Output the [X, Y] coordinate of the center of the cell containing the given text.  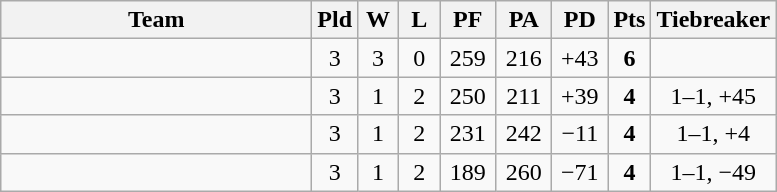
Pts [630, 20]
250 [468, 96]
Team [156, 20]
+43 [580, 58]
PF [468, 20]
6 [630, 58]
1–1, −49 [714, 172]
−71 [580, 172]
Pld [335, 20]
W [378, 20]
−11 [580, 134]
189 [468, 172]
PA [524, 20]
PD [580, 20]
216 [524, 58]
L [420, 20]
242 [524, 134]
260 [524, 172]
1–1, +45 [714, 96]
+39 [580, 96]
211 [524, 96]
0 [420, 58]
Tiebreaker [714, 20]
231 [468, 134]
1–1, +4 [714, 134]
259 [468, 58]
